Detect which cell encompasses the target text, then output its [x, y] center coordinate. 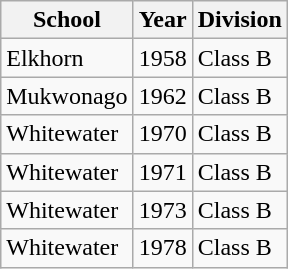
Year [162, 20]
Mukwonago [67, 96]
1973 [162, 210]
Elkhorn [67, 58]
1978 [162, 248]
1970 [162, 134]
School [67, 20]
Division [240, 20]
1958 [162, 58]
1962 [162, 96]
1971 [162, 172]
